For the text-containing cell, return its midpoint in [X, Y] coordinate format. 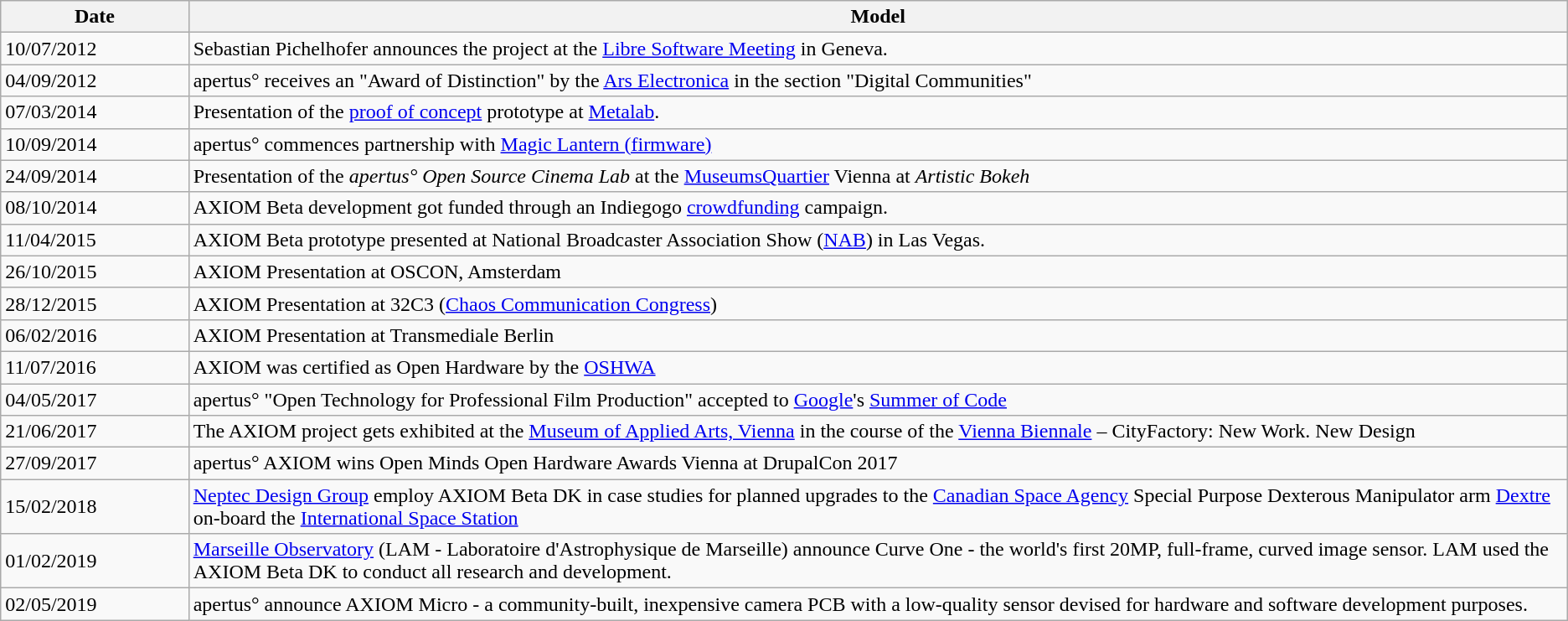
The AXIOM project gets exhibited at the Museum of Applied Arts, Vienna in the course of the Vienna Biennale – CityFactory: New Work. New Design [878, 432]
AXIOM was certified as Open Hardware by the OSHWA [878, 367]
21/06/2017 [95, 432]
Model [878, 17]
AXIOM Beta prototype presented at National Broadcaster Association Show (NAB) in Las Vegas. [878, 240]
Presentation of the proof of concept prototype at Metalab. [878, 112]
AXIOM Beta development got funded through an Indiegogo crowdfunding campaign. [878, 208]
07/03/2014 [95, 112]
08/10/2014 [95, 208]
10/09/2014 [95, 144]
apertus° "Open Technology for Professional Film Production" accepted to Google's Summer of Code [878, 400]
10/07/2012 [95, 49]
02/05/2019 [95, 604]
Sebastian Pichelhofer announces the project at the Libre Software Meeting in Geneva. [878, 49]
AXIOM Presentation at OSCON, Amsterdam [878, 272]
AXIOM Presentation at 32C3 (Chaos Communication Congress) [878, 303]
04/05/2017 [95, 400]
24/09/2014 [95, 176]
apertus° AXIOM wins Open Minds Open Hardware Awards Vienna at DrupalCon 2017 [878, 463]
06/02/2016 [95, 335]
15/02/2018 [95, 506]
01/02/2019 [95, 561]
04/09/2012 [95, 80]
Date [95, 17]
26/10/2015 [95, 272]
apertus° commences partnership with Magic Lantern (firmware) [878, 144]
27/09/2017 [95, 463]
AXIOM Presentation at Transmediale Berlin [878, 335]
11/07/2016 [95, 367]
apertus° receives an "Award of Distinction" by the Ars Electronica in the section "Digital Communities" [878, 80]
Presentation of the apertus° Open Source Cinema Lab at the MuseumsQuartier Vienna at Artistic Bokeh [878, 176]
28/12/2015 [95, 303]
11/04/2015 [95, 240]
